Return the [X, Y] coordinate for the center point of the cell that contains the specified text.  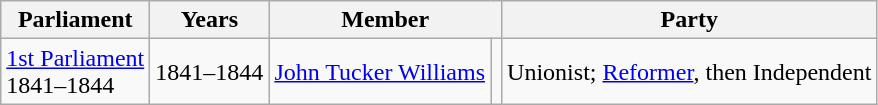
Unionist; Reformer, then Independent [690, 72]
Member [386, 20]
John Tucker Williams [380, 72]
Parliament [76, 20]
Years [210, 20]
1st Parliament1841–1844 [76, 72]
Party [690, 20]
1841–1844 [210, 72]
